Provide the (x, y) coordinate of the cell's center where the given text is located.  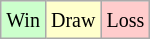
Loss (126, 20)
Draw (72, 20)
Win (24, 20)
